From the cell containing the given text, extract its center point as (x, y) coordinate. 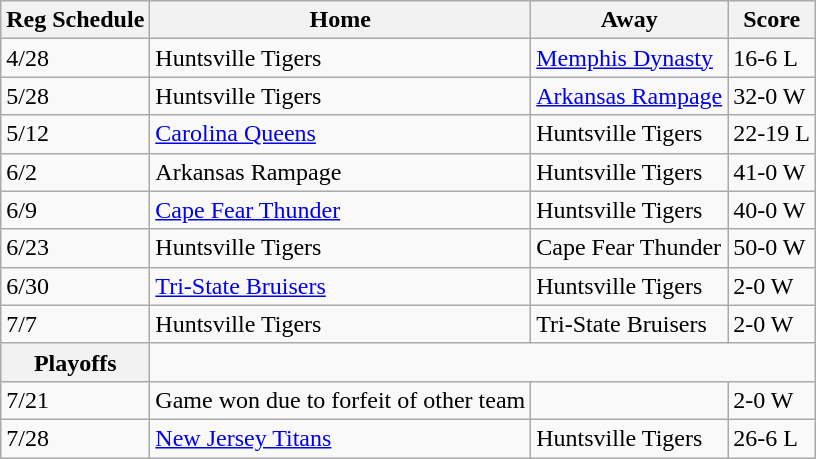
Away (630, 20)
5/12 (76, 134)
Playoffs (76, 362)
22-19 L (772, 134)
7/7 (76, 324)
Reg Schedule (76, 20)
6/9 (76, 210)
Memphis Dynasty (630, 58)
New Jersey Titans (340, 438)
6/2 (76, 172)
41-0 W (772, 172)
Home (340, 20)
Carolina Queens (340, 134)
50-0 W (772, 248)
40-0 W (772, 210)
16-6 L (772, 58)
4/28 (76, 58)
26-6 L (772, 438)
7/28 (76, 438)
6/30 (76, 286)
7/21 (76, 400)
Score (772, 20)
32-0 W (772, 96)
6/23 (76, 248)
5/28 (76, 96)
Game won due to forfeit of other team (340, 400)
